Identify which cell holds the provided text, then report its [x, y] central coordinate. 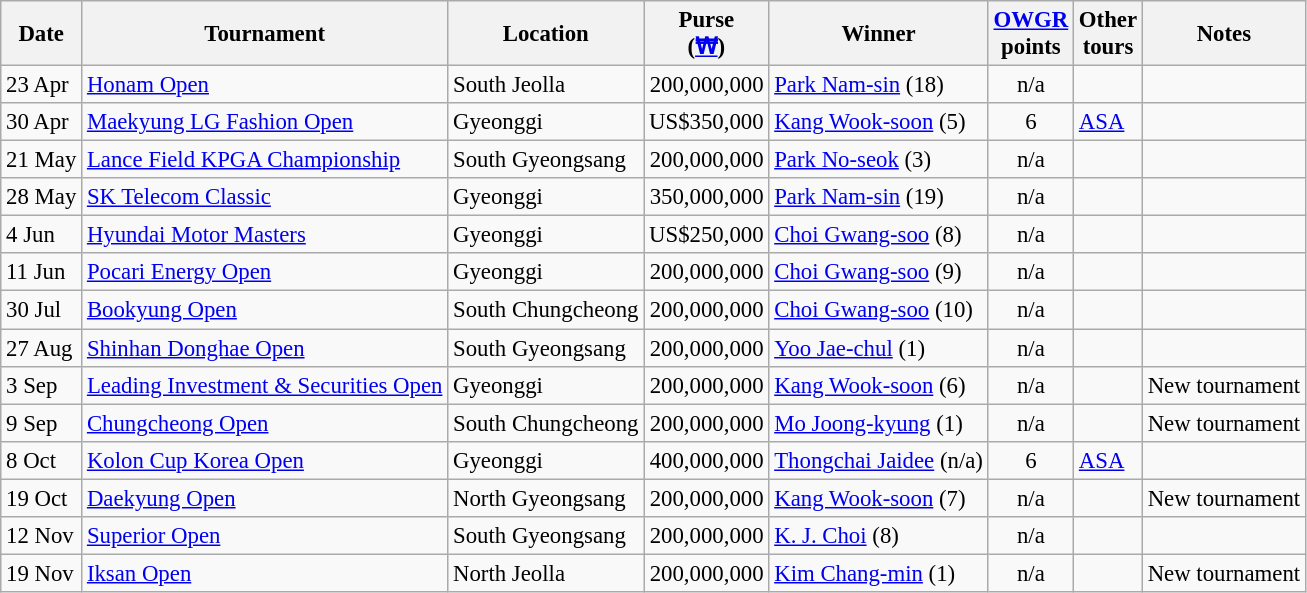
Hyundai Motor Masters [265, 235]
9 Sep [42, 423]
Pocari Energy Open [265, 273]
US$350,000 [706, 122]
Choi Gwang-soo (10) [878, 310]
Yoo Jae-chul (1) [878, 348]
8 Oct [42, 460]
Honam Open [265, 85]
K. J. Choi (8) [878, 536]
3 Sep [42, 385]
12 Nov [42, 536]
Location [546, 34]
Thongchai Jaidee (n/a) [878, 460]
4 Jun [42, 235]
Superior Open [265, 536]
28 May [42, 197]
Kang Wook-soon (7) [878, 498]
Winner [878, 34]
Choi Gwang-soo (9) [878, 273]
Chungcheong Open [265, 423]
Notes [1224, 34]
Park Nam-sin (18) [878, 85]
US$250,000 [706, 235]
Date [42, 34]
400,000,000 [706, 460]
North Jeolla [546, 573]
Choi Gwang-soo (8) [878, 235]
Daekyung Open [265, 498]
Kolon Cup Korea Open [265, 460]
Othertours [1108, 34]
30 Apr [42, 122]
Park No-seok (3) [878, 160]
Purse(₩) [706, 34]
21 May [42, 160]
27 Aug [42, 348]
19 Oct [42, 498]
Kang Wook-soon (5) [878, 122]
North Gyeongsang [546, 498]
Kim Chang-min (1) [878, 573]
11 Jun [42, 273]
South Jeolla [546, 85]
SK Telecom Classic [265, 197]
Tournament [265, 34]
19 Nov [42, 573]
23 Apr [42, 85]
OWGRpoints [1030, 34]
Maekyung LG Fashion Open [265, 122]
Lance Field KPGA Championship [265, 160]
Shinhan Donghae Open [265, 348]
30 Jul [42, 310]
Bookyung Open [265, 310]
Park Nam-sin (19) [878, 197]
Iksan Open [265, 573]
Mo Joong-kyung (1) [878, 423]
Leading Investment & Securities Open [265, 385]
Kang Wook-soon (6) [878, 385]
350,000,000 [706, 197]
